Pinpoint the cell where the given text exists, returning its [X, Y] midpoint coordinate. 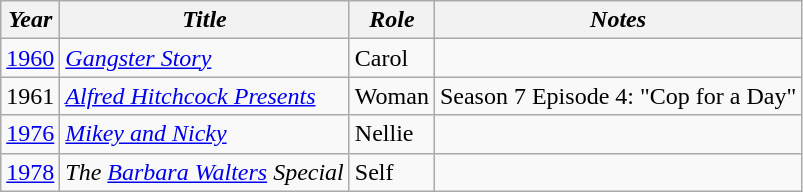
Notes [618, 20]
Carol [392, 58]
Title [205, 20]
Woman [392, 96]
1961 [30, 96]
1976 [30, 134]
Nellie [392, 134]
Alfred Hitchcock Presents [205, 96]
Season 7 Episode 4: "Cop for a Day" [618, 96]
Mikey and Nicky [205, 134]
Self [392, 172]
1978 [30, 172]
Role [392, 20]
Gangster Story [205, 58]
The Barbara Walters Special [205, 172]
1960 [30, 58]
Year [30, 20]
